Pinpoint the cell where the given text exists, returning its (x, y) midpoint coordinate. 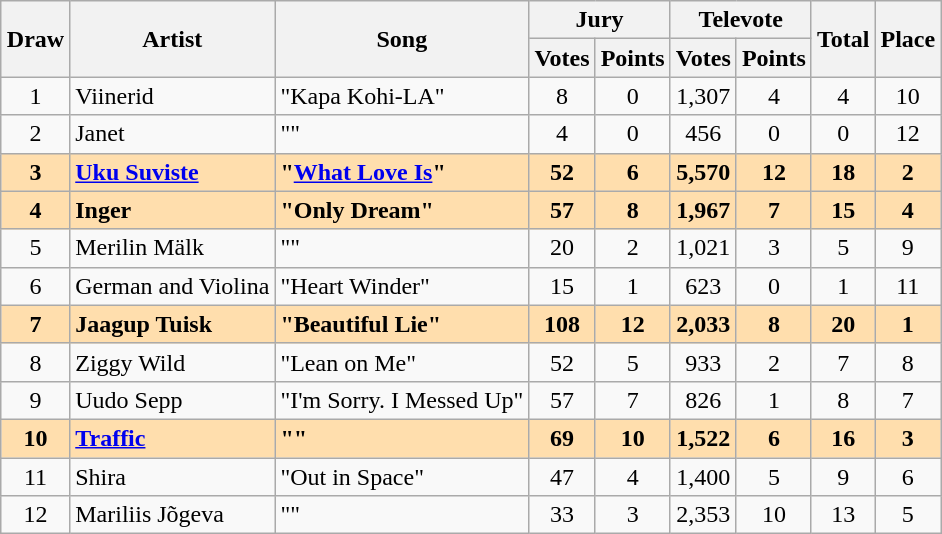
933 (703, 362)
Inger (172, 210)
5,570 (703, 172)
2,353 (703, 515)
"Heart Winder" (402, 286)
Shira (172, 477)
1,307 (703, 96)
33 (562, 515)
Viinerid (172, 96)
Place (908, 39)
Jury (600, 20)
13 (843, 515)
Ziggy Wild (172, 362)
Draw (35, 39)
"Out in Space" (402, 477)
47 (562, 477)
1,021 (703, 248)
2,033 (703, 324)
Artist (172, 39)
"Lean on Me" (402, 362)
Mariliis Jõgeva (172, 515)
German and Violina (172, 286)
Televote (740, 20)
Song (402, 39)
108 (562, 324)
Merilin Mälk (172, 248)
Janet (172, 134)
456 (703, 134)
1,400 (703, 477)
"Kapa Kohi-LA" (402, 96)
18 (843, 172)
623 (703, 286)
Uku Suviste (172, 172)
"Only Dream" (402, 210)
Jaagup Tuisk (172, 324)
"Beautiful Lie" (402, 324)
16 (843, 438)
826 (703, 400)
69 (562, 438)
Uudo Sepp (172, 400)
1,967 (703, 210)
1,522 (703, 438)
"I'm Sorry. I Messed Up" (402, 400)
"What Love Is" (402, 172)
Traffic (172, 438)
Total (843, 39)
